Detect which cell encompasses the target text, then output its [X, Y] center coordinate. 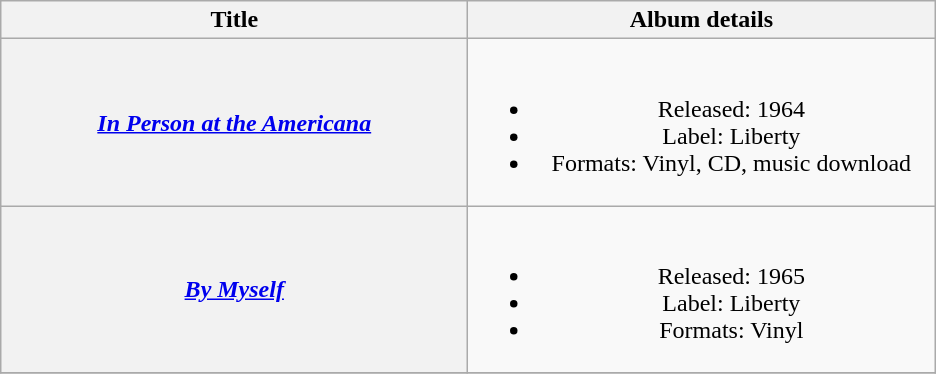
Released: 1965Label: LibertyFormats: Vinyl [702, 290]
Title [234, 20]
Released: 1964Label: LibertyFormats: Vinyl, CD, music download [702, 122]
By Myself [234, 290]
In Person at the Americana [234, 122]
Album details [702, 20]
